Scan for the cell matching the given text and deliver its (X, Y) coordinate at center. 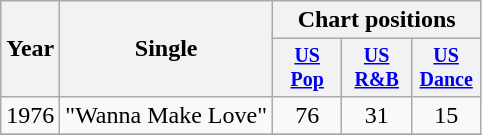
1976 (30, 115)
15 (446, 115)
USDance (446, 68)
Year (30, 49)
USR&B (376, 68)
Chart positions (376, 20)
"Wanna Make Love" (166, 115)
Single (166, 49)
76 (306, 115)
31 (376, 115)
USPop (306, 68)
